From the cell containing the given text, extract its center point as (x, y) coordinate. 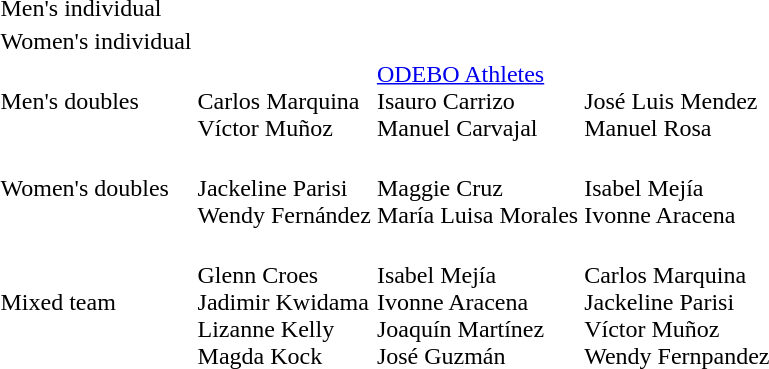
Carlos MarquinaVíctor Muñoz (284, 101)
Maggie CruzMaría Luisa Morales (477, 188)
Jackeline ParisiWendy Fernández (284, 188)
ODEBO AthletesIsauro CarrizoManuel Carvajal (477, 101)
